Search for the cell housing the specified text and yield its [x, y] center coordinate. 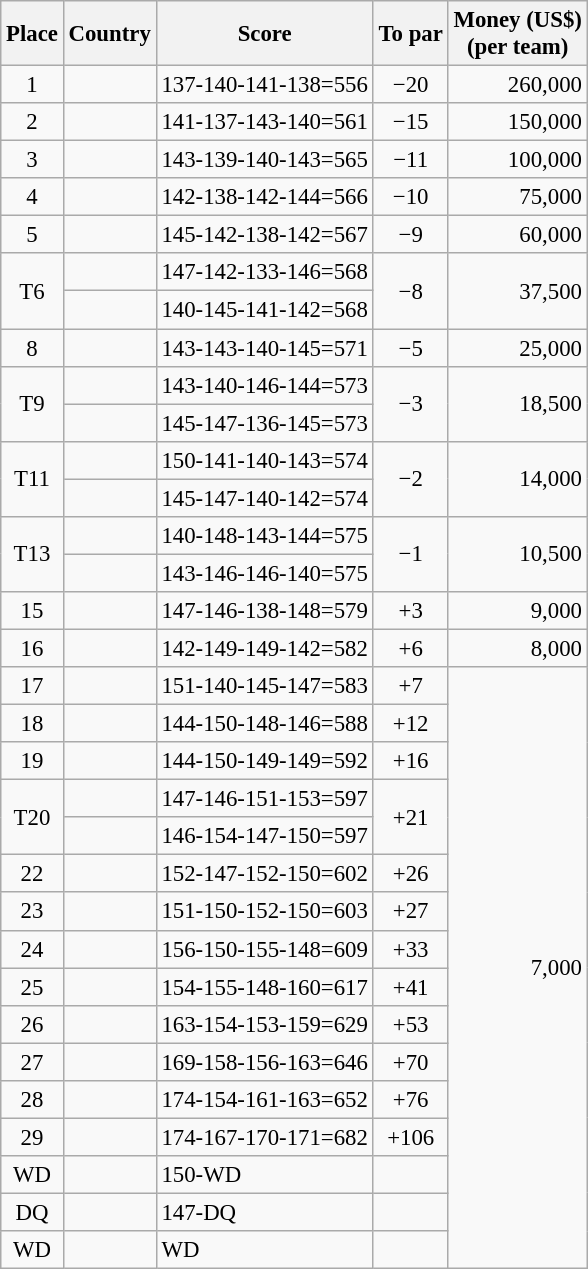
Place [32, 34]
+53 [410, 1024]
−9 [410, 235]
16 [32, 648]
25,000 [518, 348]
23 [32, 912]
146-154-147-150=597 [264, 836]
8 [32, 348]
14,000 [518, 478]
+106 [410, 1137]
−15 [410, 122]
137-140-141-138=556 [264, 85]
Country [110, 34]
144-150-148-146=588 [264, 724]
27 [32, 1062]
145-142-138-142=567 [264, 235]
Score [264, 34]
+7 [410, 686]
+12 [410, 724]
−3 [410, 404]
174-167-170-171=682 [264, 1137]
+70 [410, 1062]
22 [32, 874]
143-139-140-143=565 [264, 160]
DQ [32, 1212]
60,000 [518, 235]
−20 [410, 85]
141-137-143-140=561 [264, 122]
260,000 [518, 85]
144-150-149-149=592 [264, 761]
29 [32, 1137]
T20 [32, 818]
18 [32, 724]
T9 [32, 404]
150-141-140-143=574 [264, 460]
19 [32, 761]
+41 [410, 987]
26 [32, 1024]
−10 [410, 197]
142-138-142-144=566 [264, 197]
3 [32, 160]
T11 [32, 478]
+76 [410, 1100]
−1 [410, 554]
143-146-146-140=575 [264, 573]
+6 [410, 648]
147-142-133-146=568 [264, 273]
156-150-155-148=609 [264, 949]
142-149-149-142=582 [264, 648]
75,000 [518, 197]
140-145-141-142=568 [264, 310]
147-DQ [264, 1212]
145-147-136-145=573 [264, 423]
28 [32, 1100]
17 [32, 686]
To par [410, 34]
T13 [32, 554]
10,500 [518, 554]
−5 [410, 348]
163-154-153-159=629 [264, 1024]
140-148-143-144=575 [264, 536]
+26 [410, 874]
+27 [410, 912]
5 [32, 235]
18,500 [518, 404]
25 [32, 987]
−8 [410, 292]
100,000 [518, 160]
T6 [32, 292]
150-WD [264, 1175]
151-140-145-147=583 [264, 686]
+3 [410, 611]
+16 [410, 761]
151-150-152-150=603 [264, 912]
145-147-140-142=574 [264, 498]
150,000 [518, 122]
4 [32, 197]
7,000 [518, 968]
24 [32, 949]
147-146-151-153=597 [264, 799]
152-147-152-150=602 [264, 874]
−11 [410, 160]
143-143-140-145=571 [264, 348]
9,000 [518, 611]
143-140-146-144=573 [264, 385]
154-155-148-160=617 [264, 987]
1 [32, 85]
8,000 [518, 648]
+33 [410, 949]
2 [32, 122]
Money (US$)(per team) [518, 34]
169-158-156-163=646 [264, 1062]
37,500 [518, 292]
147-146-138-148=579 [264, 611]
174-154-161-163=652 [264, 1100]
15 [32, 611]
+21 [410, 818]
−2 [410, 478]
